Find where the given text appears and provide that cell's center as [x, y] coordinate. 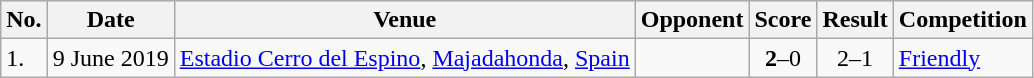
Result [855, 20]
9 June 2019 [110, 58]
2–1 [855, 58]
Competition [962, 20]
Estadio Cerro del Espino, Majadahonda, Spain [404, 58]
2–0 [783, 58]
Date [110, 20]
1. [24, 58]
Friendly [962, 58]
No. [24, 20]
Opponent [692, 20]
Score [783, 20]
Venue [404, 20]
